Determine the (X, Y) coordinate at the center of the cell enclosing the given text.  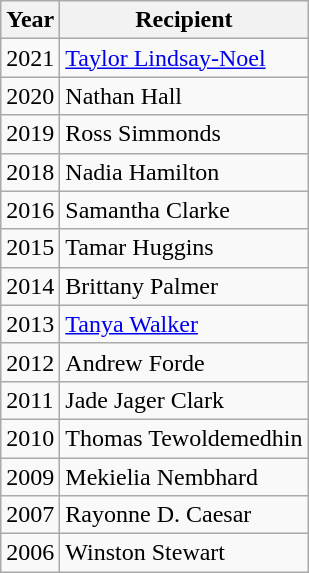
Nathan Hall (184, 96)
Tamar Huggins (184, 248)
Thomas Tewoldemedhin (184, 438)
Winston Stewart (184, 553)
Rayonne D. Caesar (184, 515)
Brittany Palmer (184, 286)
Year (30, 20)
2009 (30, 477)
2021 (30, 58)
2011 (30, 400)
2016 (30, 210)
2012 (30, 362)
2019 (30, 134)
Samantha Clarke (184, 210)
Nadia Hamilton (184, 172)
Taylor Lindsay-Noel (184, 58)
Tanya Walker (184, 324)
Mekielia Nembhard (184, 477)
Recipient (184, 20)
Andrew Forde (184, 362)
2014 (30, 286)
Ross Simmonds (184, 134)
2010 (30, 438)
2013 (30, 324)
2020 (30, 96)
2007 (30, 515)
2018 (30, 172)
2006 (30, 553)
2015 (30, 248)
Jade Jager Clark (184, 400)
